Find where the given text appears and provide that cell's center as (x, y) coordinate. 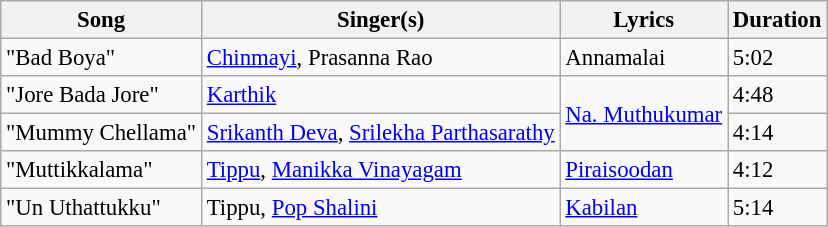
Piraisoodan (644, 170)
"Mummy Chellama" (102, 133)
Song (102, 20)
Kabilan (644, 208)
"Un Uthattukku" (102, 208)
"Jore Bada Jore" (102, 95)
Duration (778, 20)
Karthik (380, 95)
4:48 (778, 95)
5:02 (778, 58)
Srikanth Deva, Srilekha Parthasarathy (380, 133)
Na. Muthukumar (644, 114)
Chinmayi, Prasanna Rao (380, 58)
4:14 (778, 133)
Tippu, Pop Shalini (380, 208)
5:14 (778, 208)
"Bad Boya" (102, 58)
4:12 (778, 170)
"Muttikkalama" (102, 170)
Lyrics (644, 20)
Tippu, Manikka Vinayagam (380, 170)
Annamalai (644, 58)
Singer(s) (380, 20)
